Detect which cell encompasses the target text, then output its (X, Y) center coordinate. 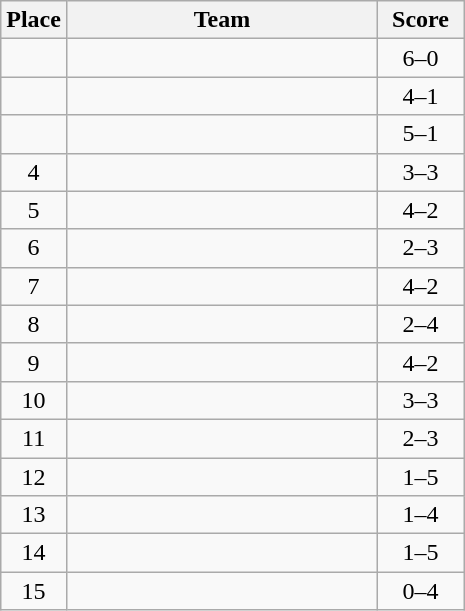
4 (34, 172)
Place (34, 20)
7 (34, 286)
Score (421, 20)
1–4 (421, 515)
6 (34, 248)
5–1 (421, 134)
5 (34, 210)
8 (34, 324)
13 (34, 515)
10 (34, 400)
0–4 (421, 591)
6–0 (421, 58)
14 (34, 553)
15 (34, 591)
9 (34, 362)
2–4 (421, 324)
4–1 (421, 96)
Team (222, 20)
11 (34, 438)
12 (34, 477)
